Detect which cell encompasses the target text, then output its [x, y] center coordinate. 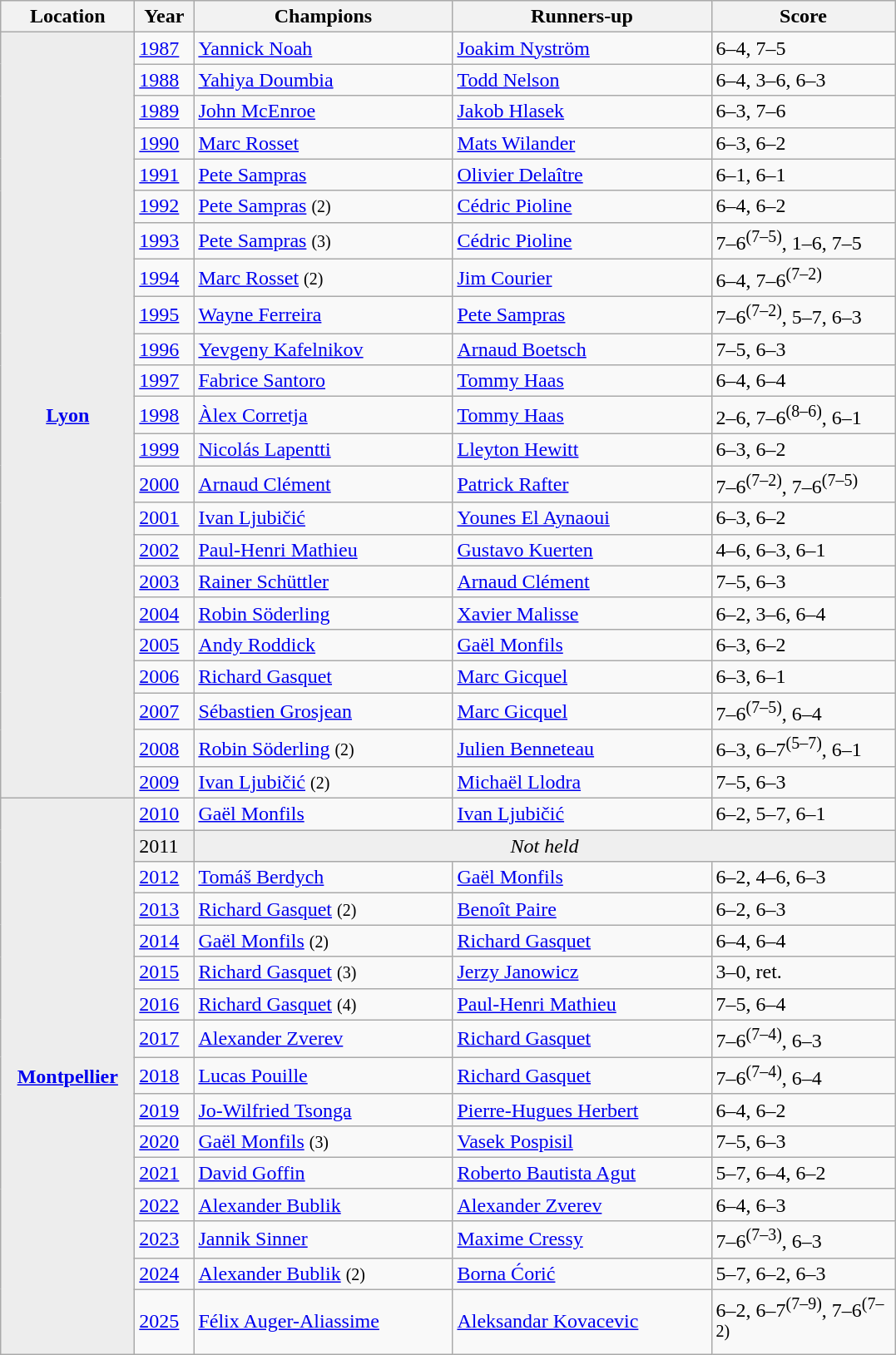
2017 [165, 1038]
Olivier Delaître [582, 175]
Jim Courier [582, 278]
2025 [165, 1322]
Younes El Aynaoui [582, 518]
Gustavo Kuerten [582, 550]
Vasek Pospisil [582, 1141]
1992 [165, 206]
Borna Ćorić [582, 1273]
Not held [544, 846]
Nicolás Lapentti [323, 450]
2011 [165, 846]
1991 [165, 175]
David Goffin [323, 1173]
2019 [165, 1110]
2002 [165, 550]
6–4, 7–6(7–2) [804, 278]
5–7, 6–2, 6–3 [804, 1273]
Yevgeny Kafelnikov [323, 349]
Marc Rosset (2) [323, 278]
7–6(7–4), 6–4 [804, 1076]
Xavier Malisse [582, 613]
2003 [165, 581]
Jerzy Janowicz [582, 972]
Joakim Nyström [582, 48]
Yannick Noah [323, 48]
Alexander Bublik [323, 1204]
2–6, 7–6(8–6), 6–1 [804, 416]
6–2, 6–7(7–9), 7–6(7–2) [804, 1322]
Robin Söderling [323, 613]
2015 [165, 972]
Michaël Llodra [582, 783]
Jannik Sinner [323, 1239]
Yahiya Doumbia [323, 80]
2022 [165, 1204]
Julien Benneteau [582, 749]
Patrick Rafter [582, 484]
1998 [165, 416]
1999 [165, 450]
6–4, 3–6, 6–3 [804, 80]
Score [804, 17]
1990 [165, 143]
Marc Rosset [323, 143]
6–4, 7–5 [804, 48]
2001 [165, 518]
1995 [165, 314]
2016 [165, 1004]
Jakob Hlasek [582, 111]
Richard Gasquet (4) [323, 1004]
John McEnroe [323, 111]
Pete Sampras (3) [323, 241]
3–0, ret. [804, 972]
Arnaud Boetsch [582, 349]
2014 [165, 941]
Lucas Pouille [323, 1076]
Wayne Ferreira [323, 314]
Runners-up [582, 17]
2012 [165, 878]
7–6(7–5), 6–4 [804, 712]
Richard Gasquet (2) [323, 909]
7–6(7–5), 1–6, 7–5 [804, 241]
2004 [165, 613]
6–3, 6–7(5–7), 6–1 [804, 749]
Àlex Corretja [323, 416]
2013 [165, 909]
Gaël Monfils (2) [323, 941]
2007 [165, 712]
2024 [165, 1273]
Montpellier [68, 1076]
Gaël Monfils (3) [323, 1141]
Lyon [68, 416]
7–5, 6–4 [804, 1004]
Tomáš Berdych [323, 878]
7–6(7–2), 7–6(7–5) [804, 484]
5–7, 6–4, 6–2 [804, 1173]
Pete Sampras (2) [323, 206]
4–6, 6–3, 6–1 [804, 550]
Alexander Bublik (2) [323, 1273]
6–2, 3–6, 6–4 [804, 613]
Maxime Cressy [582, 1239]
Rainer Schüttler [323, 581]
1993 [165, 241]
Robin Söderling (2) [323, 749]
6–3, 6–1 [804, 676]
6–2, 5–7, 6–1 [804, 814]
2023 [165, 1239]
2020 [165, 1141]
1994 [165, 278]
6–2, 4–6, 6–3 [804, 878]
Sébastien Grosjean [323, 712]
7–6(7–3), 6–3 [804, 1239]
7–6(7–2), 5–7, 6–3 [804, 314]
1988 [165, 80]
6–2, 6–3 [804, 909]
Jo-Wilfried Tsonga [323, 1110]
Aleksandar Kovacevic [582, 1322]
Richard Gasquet (3) [323, 972]
Year [165, 17]
Benoît Paire [582, 909]
Félix Auger-Aliassime [323, 1322]
Fabrice Santoro [323, 381]
Roberto Bautista Agut [582, 1173]
2010 [165, 814]
Ivan Ljubičić (2) [323, 783]
7–6(7–4), 6–3 [804, 1038]
6–1, 6–1 [804, 175]
2000 [165, 484]
1996 [165, 349]
Location [68, 17]
Lleyton Hewitt [582, 450]
6–4, 6–3 [804, 1204]
Mats Wilander [582, 143]
Pierre-Hugues Herbert [582, 1110]
2006 [165, 676]
Todd Nelson [582, 80]
1997 [165, 381]
6–3, 7–6 [804, 111]
2005 [165, 645]
2009 [165, 783]
2008 [165, 749]
1987 [165, 48]
Andy Roddick [323, 645]
2018 [165, 1076]
2021 [165, 1173]
Champions [323, 17]
1989 [165, 111]
